From the cell containing the given text, extract its center point as (x, y) coordinate. 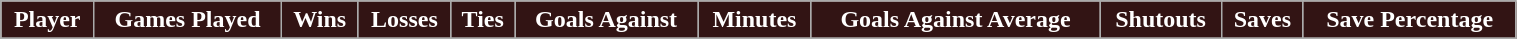
Minutes (755, 20)
Goals Against (606, 20)
Save Percentage (1410, 20)
Losses (404, 20)
Player (48, 20)
Shutouts (1161, 20)
Wins (319, 20)
Games Played (188, 20)
Ties (483, 20)
Saves (1262, 20)
Goals Against Average (955, 20)
